Scan for the cell matching the given text and deliver its (x, y) coordinate at center. 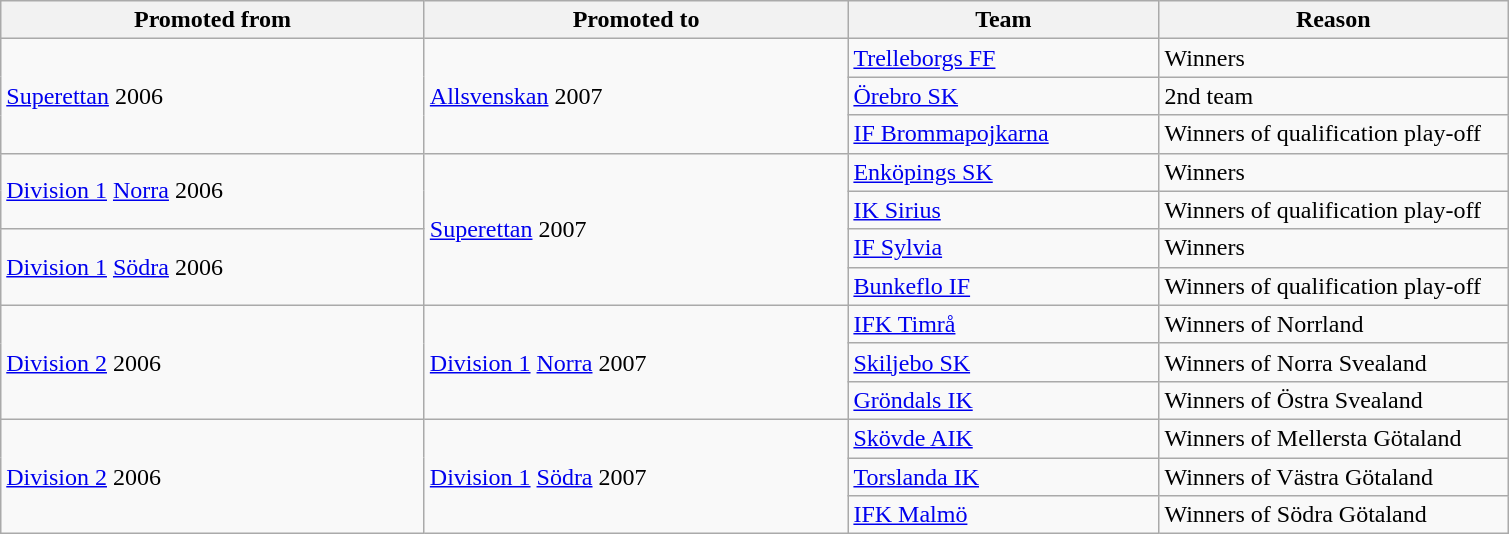
Allsvenskan 2007 (636, 96)
Skiljebo SK (1004, 362)
Division 1 Södra 2006 (213, 267)
IFK Malmö (1004, 515)
IF Sylvia (1004, 248)
Winners of Mellersta Götaland (1334, 438)
Reason (1334, 20)
Winners of Södra Götaland (1334, 515)
Skövde AIK (1004, 438)
Superettan 2006 (213, 96)
Division 1 Södra 2007 (636, 476)
Promoted to (636, 20)
IF Brommapojkarna (1004, 134)
Winners of Västra Götaland (1334, 477)
Division 1 Norra 2006 (213, 191)
Team (1004, 20)
Superettan 2007 (636, 229)
IFK Timrå (1004, 324)
Örebro SK (1004, 96)
Promoted from (213, 20)
IK Sirius (1004, 210)
Torslanda IK (1004, 477)
Division 1 Norra 2007 (636, 362)
Winners of Östra Svealand (1334, 400)
Enköpings SK (1004, 172)
Trelleborgs FF (1004, 58)
2nd team (1334, 96)
Bunkeflo IF (1004, 286)
Winners of Norrland (1334, 324)
Gröndals IK (1004, 400)
Winners of Norra Svealand (1334, 362)
